For the text-containing cell, return its midpoint in [X, Y] coordinate format. 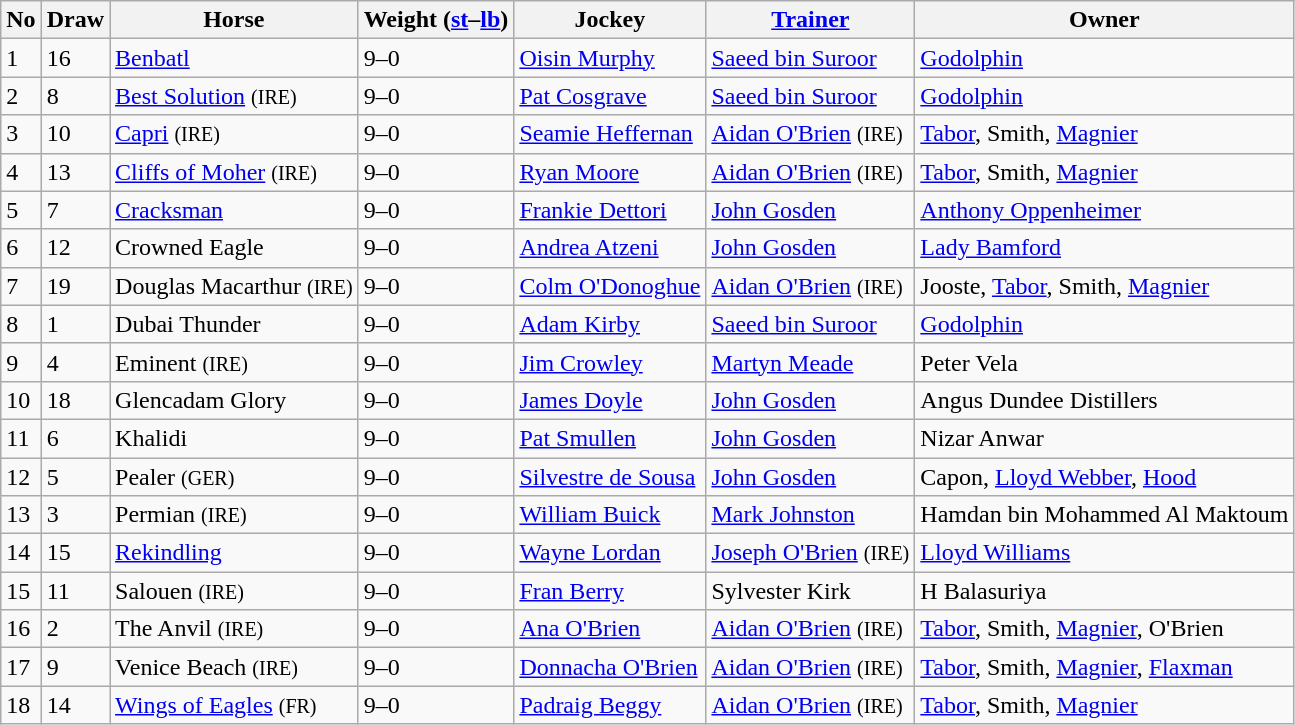
H Balasuriya [1104, 591]
Salouen (IRE) [234, 591]
Capri (IRE) [234, 134]
Best Solution (IRE) [234, 96]
Jooste, Tabor, Smith, Magnier [1104, 286]
Draw [75, 20]
Frankie Dettori [610, 210]
Anthony Oppenheimer [1104, 210]
Horse [234, 20]
Tabor, Smith, Magnier, O'Brien [1104, 629]
Douglas Macarthur (IRE) [234, 286]
Venice Beach (IRE) [234, 667]
Rekindling [234, 553]
William Buick [610, 515]
Dubai Thunder [234, 324]
Padraig Beggy [610, 705]
17 [21, 667]
Wings of Eagles (FR) [234, 705]
Sylvester Kirk [810, 591]
Peter Vela [1104, 362]
Capon, Lloyd Webber, Hood [1104, 477]
Glencadam Glory [234, 400]
Jockey [610, 20]
Hamdan bin Mohammed Al Maktoum [1104, 515]
19 [75, 286]
Pealer (GER) [234, 477]
James Doyle [610, 400]
Donnacha O'Brien [610, 667]
Benbatl [234, 58]
Adam Kirby [610, 324]
Ryan Moore [610, 172]
Mark Johnston [810, 515]
Lloyd Williams [1104, 553]
Silvestre de Sousa [610, 477]
Joseph O'Brien (IRE) [810, 553]
Weight (st–lb) [436, 20]
The Anvil (IRE) [234, 629]
Pat Smullen [610, 438]
Jim Crowley [610, 362]
Martyn Meade [810, 362]
Owner [1104, 20]
Oisin Murphy [610, 58]
Crowned Eagle [234, 248]
Khalidi [234, 438]
Fran Berry [610, 591]
Ana O'Brien [610, 629]
Cliffs of Moher (IRE) [234, 172]
Nizar Anwar [1104, 438]
Eminent (IRE) [234, 362]
No [21, 20]
Seamie Heffernan [610, 134]
Pat Cosgrave [610, 96]
Wayne Lordan [610, 553]
Trainer [810, 20]
Tabor, Smith, Magnier, Flaxman [1104, 667]
Colm O'Donoghue [610, 286]
Lady Bamford [1104, 248]
Permian (IRE) [234, 515]
Cracksman [234, 210]
Andrea Atzeni [610, 248]
Angus Dundee Distillers [1104, 400]
